Identify which cell holds the provided text, then report its (X, Y) central coordinate. 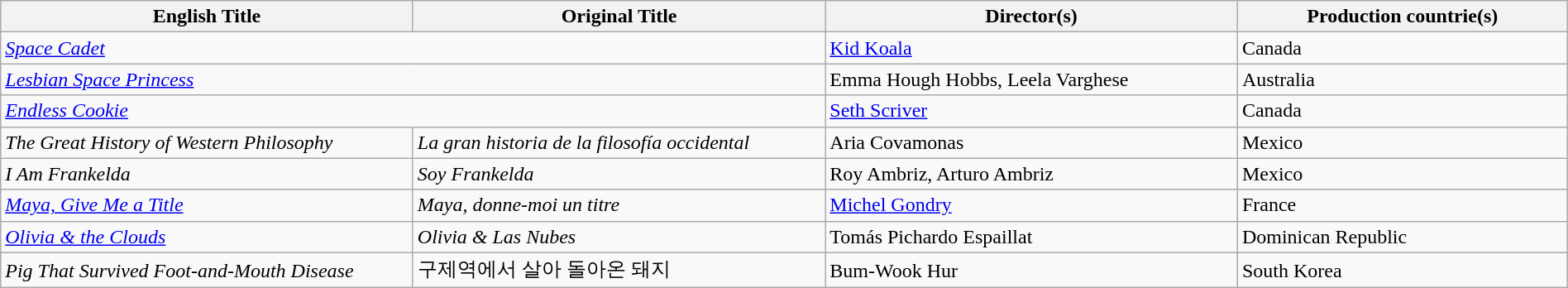
Original Title (619, 17)
Production countrie(s) (1403, 17)
Aria Covamonas (1032, 142)
Roy Ambriz, Arturo Ambriz (1032, 174)
구제역에서 살아 돌아온 돼지 (619, 270)
Pig That Survived Foot-and-Mouth Disease (207, 270)
France (1403, 205)
Maya, Give Me a Title (207, 205)
Australia (1403, 79)
The Great History of Western Philosophy (207, 142)
I Am Frankelda (207, 174)
Director(s) (1032, 17)
Olivia & the Clouds (207, 237)
Olivia & Las Nubes (619, 237)
La gran historia de la filosofía occidental (619, 142)
Kid Koala (1032, 48)
Seth Scriver (1032, 111)
English Title (207, 17)
Endless Cookie (414, 111)
Emma Hough Hobbs, Leela Varghese (1032, 79)
Space Cadet (414, 48)
Soy Frankelda (619, 174)
Tomás Pichardo Espaillat (1032, 237)
South Korea (1403, 270)
Maya, donne-moi un titre (619, 205)
Michel Gondry (1032, 205)
Dominican Republic (1403, 237)
Lesbian Space Princess (414, 79)
Bum-Wook Hur (1032, 270)
